From the cell containing the given text, extract its center point as [x, y] coordinate. 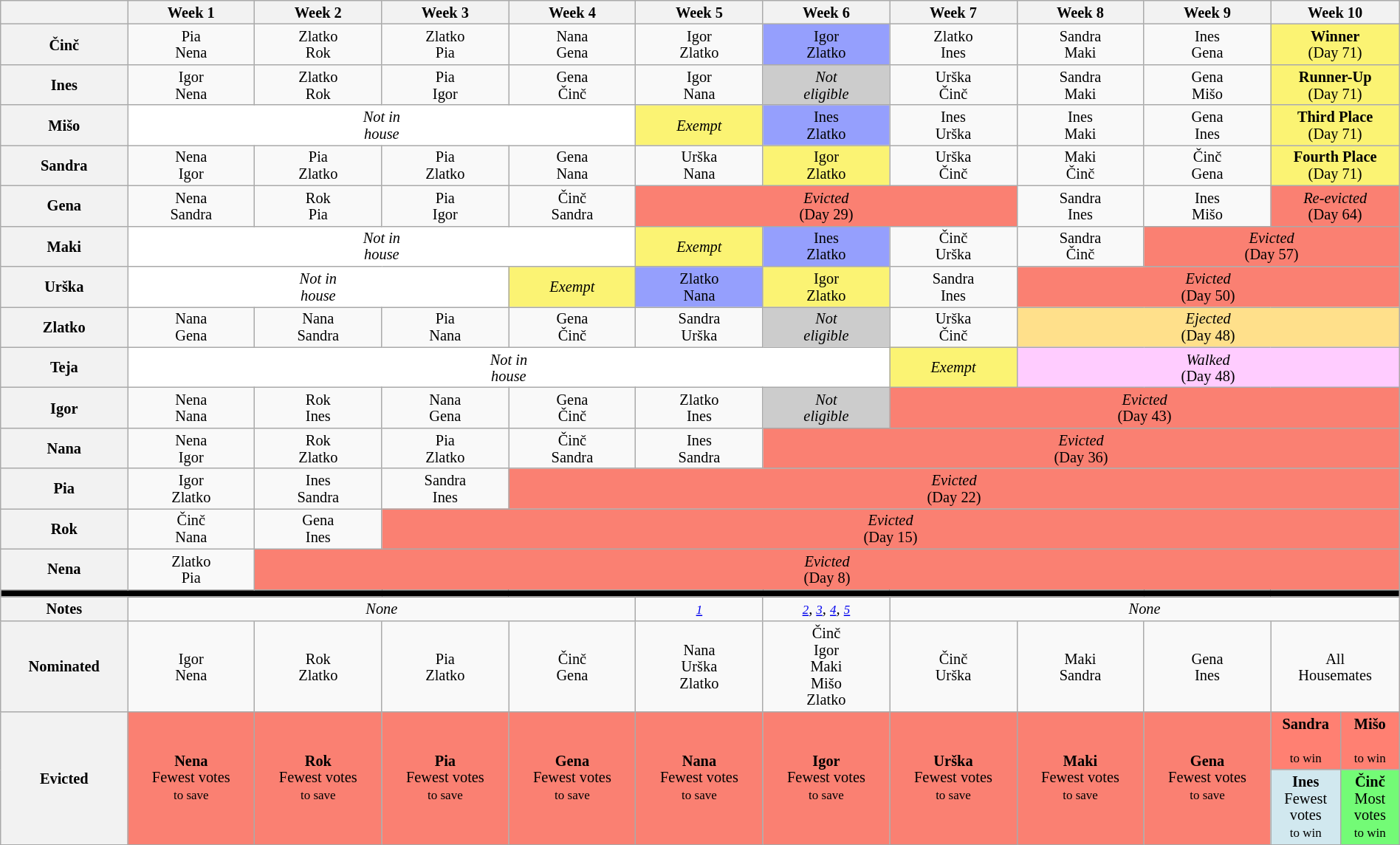
AllHousemates [1335, 666]
Runner-Up(Day 71) [1335, 84]
Urška [64, 287]
Pia [64, 489]
GenaNana [572, 165]
ČinčNana [191, 529]
Evicted(Day 22) [954, 489]
NanaFewest votesto save [699, 778]
InesGena [1207, 44]
SandraUrška [699, 326]
Re-evicted(Day 64) [1335, 205]
Zlatko [64, 326]
Week 2 [318, 12]
UrškaFewest votesto save [953, 778]
Nana [64, 448]
MakiČinč [1080, 165]
PiaNana [445, 326]
Week 9 [1207, 12]
Fourth Place(Day 71) [1335, 165]
Mišoto win [1370, 740]
Gena [64, 205]
Maki [64, 247]
Notes [64, 609]
Činč [64, 44]
Igor [64, 408]
Mišo [64, 126]
Rok [64, 529]
Evicted(Day 29) [826, 205]
PiaNena [191, 44]
ČinčIgorMakiMišoZlatko [826, 666]
NenaFewest votesto save [191, 778]
Evicted(Day 50) [1208, 287]
Third Place(Day 71) [1335, 126]
RokFewest votesto save [318, 778]
ZlatkoNana [699, 287]
Week 8 [1080, 12]
1 [699, 609]
Week 4 [572, 12]
Winner(Day 71) [1335, 44]
UrškaNana [699, 165]
Sandra [64, 165]
NenaSandra [191, 205]
Evicted(Day 8) [827, 569]
Evicted(Day 43) [1145, 408]
RokInes [318, 408]
Ejected(Day 48) [1208, 326]
2, 3, 4, 5 [826, 609]
Evicted(Day 57) [1272, 247]
RokPia [318, 205]
NenaNana [191, 408]
Nena [64, 569]
InesUrška [953, 126]
IgorNana [699, 84]
Teja [64, 368]
Evicted(Day 15) [891, 529]
IgorFewest votesto save [826, 778]
InesMišo [1207, 205]
Week 6 [826, 12]
Week 5 [699, 12]
Week 3 [445, 12]
Week 7 [953, 12]
Sandrato win [1305, 740]
NanaSandra [318, 326]
MakiSandra [1080, 666]
PiaFewest votesto save [445, 778]
Evicted(Day 36) [1081, 448]
InesMaki [1080, 126]
Week 10 [1335, 12]
NanaUrškaZlatko [699, 666]
Ines [64, 84]
MakiFewest votesto save [1080, 778]
Walked(Day 48) [1208, 368]
InesFewest votesto win [1305, 807]
Nominated [64, 666]
SandraČinč [1080, 247]
Evicted [64, 778]
ČinčMost votesto win [1370, 807]
Week 1 [191, 12]
GenaMišo [1207, 84]
